For the text-containing cell, return its midpoint in [x, y] coordinate format. 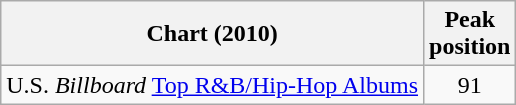
Peakposition [470, 34]
U.S. Billboard Top R&B/Hip-Hop Albums [212, 85]
Chart (2010) [212, 34]
91 [470, 85]
